Pinpoint the cell where the given text exists, returning its (X, Y) midpoint coordinate. 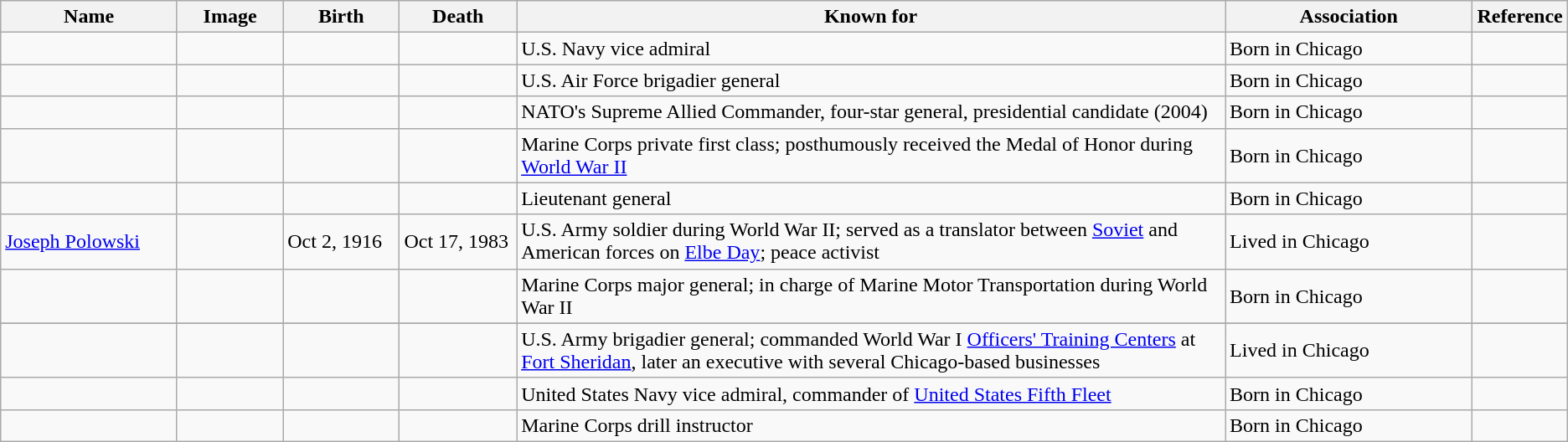
United States Navy vice admiral, commander of United States Fifth Fleet (871, 393)
Reference (1519, 17)
U.S. Air Force brigadier general (871, 80)
NATO's Supreme Allied Commander, four-star general, presidential candidate (2004) (871, 112)
U.S. Navy vice admiral (871, 49)
Death (458, 17)
U.S. Army soldier during World War II; served as a translator between Soviet and American forces on Elbe Day; peace activist (871, 241)
Known for (871, 17)
Oct 2, 1916 (342, 241)
Joseph Polowski (89, 241)
Name (89, 17)
Marine Corps drill instructor (871, 425)
Association (1349, 17)
Oct 17, 1983 (458, 241)
Marine Corps private first class; posthumously received the Medal of Honor during World War II (871, 156)
Marine Corps major general; in charge of Marine Motor Transportation during World War II (871, 296)
Image (230, 17)
Lieutenant general (871, 198)
Birth (342, 17)
